Return [x, y] of the center of cell containing provided text 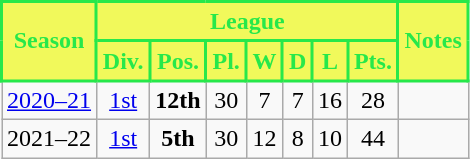
2020–21 [50, 100]
10 [330, 138]
League [248, 22]
Pts. [374, 61]
44 [374, 138]
8 [298, 138]
W [264, 61]
5th [178, 138]
Div. [124, 61]
Notes [433, 42]
Pl. [226, 61]
2021–22 [50, 138]
28 [374, 100]
12th [178, 100]
12 [264, 138]
Pos. [178, 61]
D [298, 61]
Season [50, 42]
L [330, 61]
16 [330, 100]
